Search for the cell housing the specified text and yield its (x, y) center coordinate. 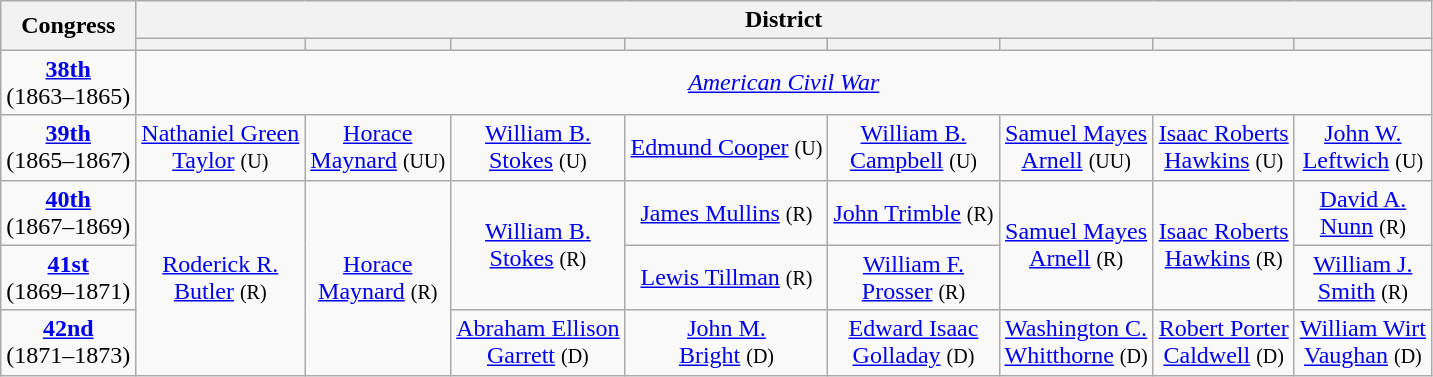
42nd(1871–1873) (68, 342)
John Trimble (R) (914, 212)
William WirtVaughan (D) (1362, 342)
Robert PorterCaldwell (D) (1224, 342)
HoraceMaynard (R) (378, 278)
Roderick R.Butler (R) (220, 278)
40th(1867–1869) (68, 212)
Edmund Cooper (U) (726, 148)
District (784, 20)
41st(1869–1871) (68, 278)
John W.Leftwich (U) (1362, 148)
HoraceMaynard (UU) (378, 148)
American Civil War (784, 82)
Isaac RobertsHawkins (R) (1224, 245)
Edward IsaacGolladay (D) (914, 342)
James Mullins (R) (726, 212)
William F.Prosser (R) (914, 278)
Congress (68, 26)
John M.Bright (D) (726, 342)
Nathaniel GreenTaylor (U) (220, 148)
William J.Smith (R) (1362, 278)
Washington C.Whitthorne (D) (1076, 342)
39th(1865–1867) (68, 148)
Abraham EllisonGarrett (D) (538, 342)
David A.Nunn (R) (1362, 212)
Lewis Tillman (R) (726, 278)
William B.Stokes (R) (538, 245)
38th(1863–1865) (68, 82)
Isaac RobertsHawkins (U) (1224, 148)
Samuel MayesArnell (R) (1076, 245)
William B.Campbell (U) (914, 148)
William B.Stokes (U) (538, 148)
Samuel MayesArnell (UU) (1076, 148)
